Determine the (x, y) coordinate at the center of the cell enclosing the given text.  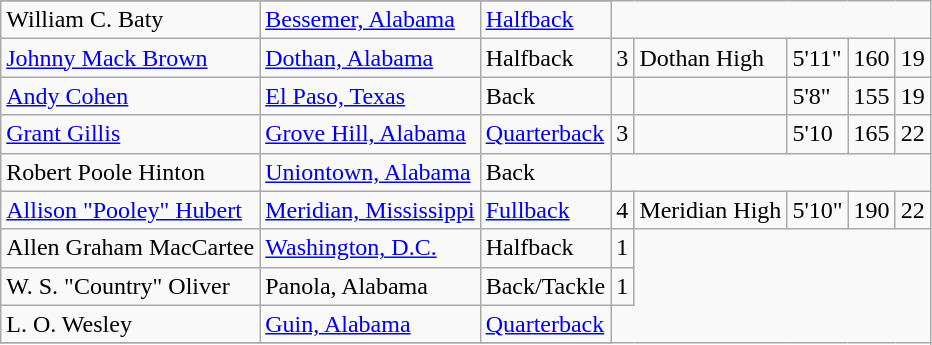
160 (872, 58)
Back/Tackle (546, 286)
5'10 (818, 134)
Guin, Alabama (370, 324)
Uniontown, Alabama (370, 172)
165 (872, 134)
190 (872, 210)
Meridian, Mississippi (370, 210)
Bessemer, Alabama (370, 20)
Allen Graham MacCartee (130, 248)
Andy Cohen (130, 96)
155 (872, 96)
Johnny Mack Brown (130, 58)
Grove Hill, Alabama (370, 134)
5'11" (818, 58)
Robert Poole Hinton (130, 172)
L. O. Wesley (130, 324)
William C. Baty (130, 20)
Meridian High (710, 210)
Allison "Pooley" Hubert (130, 210)
5'10" (818, 210)
4 (622, 210)
W. S. "Country" Oliver (130, 286)
Dothan, Alabama (370, 58)
Fullback (546, 210)
El Paso, Texas (370, 96)
Grant Gillis (130, 134)
Dothan High (710, 58)
5'8" (818, 96)
Washington, D.C. (370, 248)
Panola, Alabama (370, 286)
